Detect which cell encompasses the target text, then output its (X, Y) center coordinate. 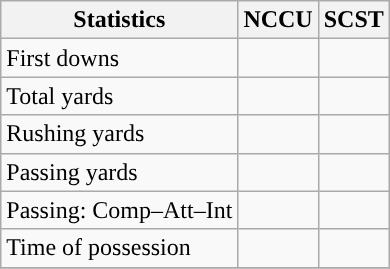
Passing: Comp–Att–Int (120, 210)
Rushing yards (120, 134)
Time of possession (120, 248)
Passing yards (120, 172)
SCST (354, 20)
Statistics (120, 20)
Total yards (120, 96)
First downs (120, 58)
NCCU (278, 20)
